Return the (x, y) coordinate for the center point of the cell that contains the specified text.  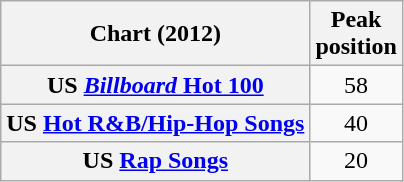
20 (356, 161)
Chart (2012) (156, 34)
58 (356, 85)
US Hot R&B/Hip-Hop Songs (156, 123)
US Rap Songs (156, 161)
US Billboard Hot 100 (156, 85)
Peakposition (356, 34)
40 (356, 123)
